Detect which cell encompasses the target text, then output its (x, y) center coordinate. 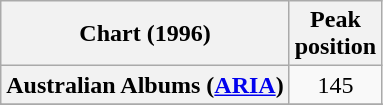
Peakposition (335, 34)
Chart (1996) (145, 34)
Australian Albums (ARIA) (145, 85)
145 (335, 85)
